Provide the [x, y] coordinate of the cell's center where the given text is located.  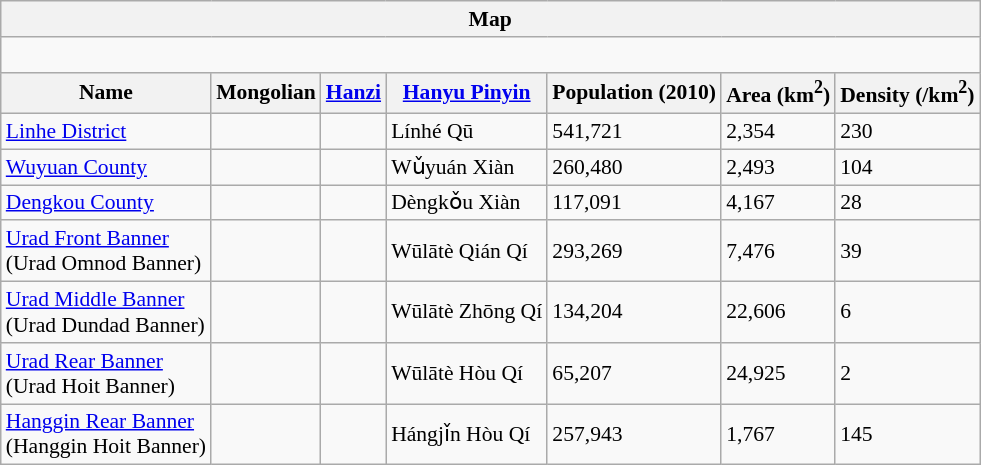
Hanzi [354, 92]
Línhé Qū [466, 132]
2,493 [778, 167]
Wǔyuán Xiàn [466, 167]
4,167 [778, 203]
Mongolian [266, 92]
Linhe District [106, 132]
117,091 [634, 203]
145 [907, 434]
Density (/km2) [907, 92]
28 [907, 203]
22,606 [778, 312]
230 [907, 132]
Dengkou County [106, 203]
6 [907, 312]
Urad Front Banner(Urad Omnod Banner) [106, 252]
134,204 [634, 312]
257,943 [634, 434]
Dèngkǒu Xiàn [466, 203]
Wūlātè Qián Qí [466, 252]
65,207 [634, 374]
Name [106, 92]
Hanggin Rear Banner(Hanggin Hoit Banner) [106, 434]
104 [907, 167]
Wūlātè Hòu Qí [466, 374]
Hanyu Pinyin [466, 92]
Wūlātè Zhōng Qí [466, 312]
2 [907, 374]
1,767 [778, 434]
39 [907, 252]
541,721 [634, 132]
260,480 [634, 167]
293,269 [634, 252]
Map [490, 19]
Population (2010) [634, 92]
Urad Rear Banner(Urad Hoit Banner) [106, 374]
7,476 [778, 252]
Urad Middle Banner(Urad Dundad Banner) [106, 312]
2,354 [778, 132]
Wuyuan County [106, 167]
Hángjǐn Hòu Qí [466, 434]
24,925 [778, 374]
Area (km2) [778, 92]
